Identify which cell holds the provided text, then report its (X, Y) central coordinate. 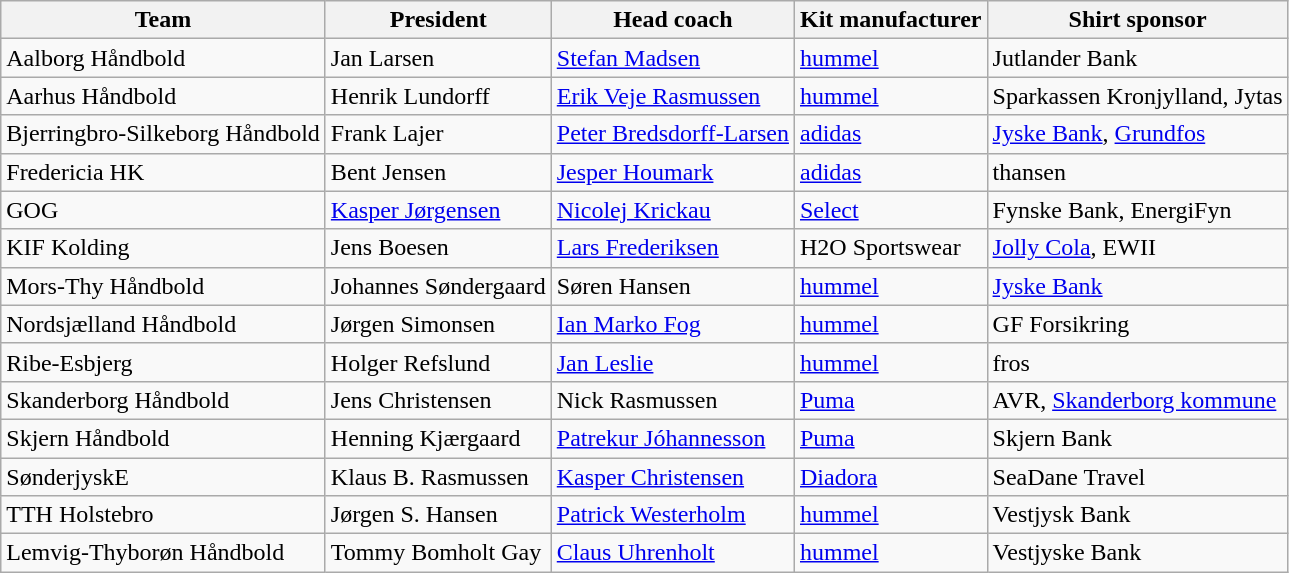
Søren Hansen (672, 286)
Nick Rasmussen (672, 400)
Kit manufacturer (890, 20)
Stefan Madsen (672, 58)
Skanderborg Håndbold (164, 400)
Patrick Westerholm (672, 515)
Jyske Bank, Grundfos (1138, 134)
Diadora (890, 477)
AVR, Skanderborg kommune (1138, 400)
Lars Frederiksen (672, 248)
Aarhus Håndbold (164, 96)
Frank Lajer (438, 134)
Bent Jensen (438, 172)
Holger Refslund (438, 362)
Peter Bredsdorff-Larsen (672, 134)
Claus Uhrenholt (672, 553)
Ian Marko Fog (672, 324)
thansen (1138, 172)
Jens Christensen (438, 400)
Tommy Bomholt Gay (438, 553)
Vestjyske Bank (1138, 553)
GF Forsikring (1138, 324)
Jolly Cola, EWII (1138, 248)
Skjern Bank (1138, 438)
Sparkassen Kronjylland, Jytas (1138, 96)
Ribe-Esbjerg (164, 362)
President (438, 20)
Henrik Lundorff (438, 96)
Jesper Houmark (672, 172)
Henning Kjærgaard (438, 438)
Vestjysk Bank (1138, 515)
H2O Sportswear (890, 248)
SønderjyskE (164, 477)
Mors-Thy Håndbold (164, 286)
Kasper Jørgensen (438, 210)
Fredericia HK (164, 172)
Nordsjælland Håndbold (164, 324)
Erik Veje Rasmussen (672, 96)
TTH Holstebro (164, 515)
Head coach (672, 20)
Fynske Bank, EnergiFyn (1138, 210)
Aalborg Håndbold (164, 58)
Johannes Søndergaard (438, 286)
Jørgen Simonsen (438, 324)
Jan Leslie (672, 362)
Shirt sponsor (1138, 20)
KIF Kolding (164, 248)
Skjern Håndbold (164, 438)
Bjerringbro-Silkeborg Håndbold (164, 134)
SeaDane Travel (1138, 477)
Kasper Christensen (672, 477)
Team (164, 20)
Lemvig-Thyborøn Håndbold (164, 553)
Nicolej Krickau (672, 210)
Jørgen S. Hansen (438, 515)
Jan Larsen (438, 58)
fros (1138, 362)
Patrekur Jóhannesson (672, 438)
GOG (164, 210)
Jutlander Bank (1138, 58)
Select (890, 210)
Jens Boesen (438, 248)
Klaus B. Rasmussen (438, 477)
Jyske Bank (1138, 286)
